Detect which cell encompasses the target text, then output its (X, Y) center coordinate. 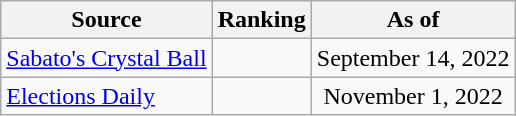
Elections Daily (106, 96)
November 1, 2022 (413, 96)
As of (413, 20)
Source (106, 20)
Sabato's Crystal Ball (106, 58)
September 14, 2022 (413, 58)
Ranking (262, 20)
